Output the [x, y] coordinate of the center of the cell containing the given text.  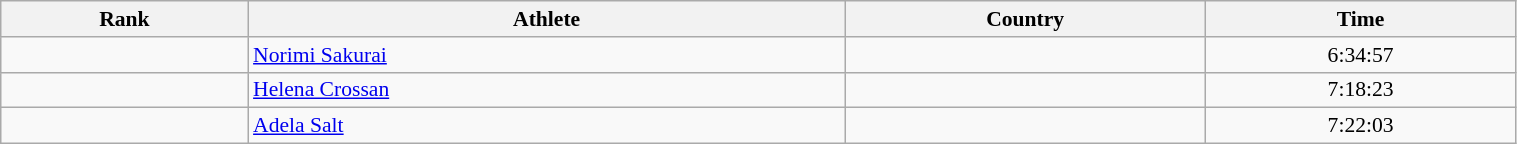
Norimi Sakurai [546, 55]
Country [1025, 19]
6:34:57 [1360, 55]
7:22:03 [1360, 126]
Athlete [546, 19]
7:18:23 [1360, 90]
Time [1360, 19]
Helena Crossan [546, 90]
Adela Salt [546, 126]
Rank [124, 19]
